For the text-containing cell, return its midpoint in (x, y) coordinate format. 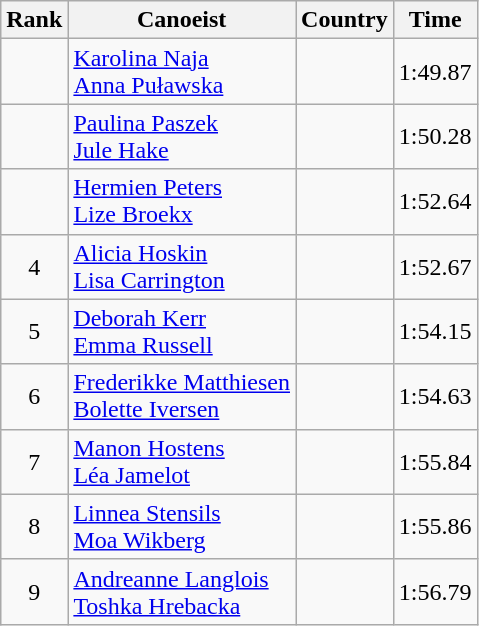
8 (34, 526)
9 (34, 592)
Alicia HoskinLisa Carrington (182, 266)
Rank (34, 20)
5 (34, 332)
1:49.87 (435, 72)
1:55.86 (435, 526)
1:55.84 (435, 462)
Hermien PetersLize Broekx (182, 202)
1:56.79 (435, 592)
1:54.15 (435, 332)
Manon HostensLéa Jamelot (182, 462)
Frederikke MatthiesenBolette Iversen (182, 396)
Paulina PaszekJule Hake (182, 136)
Andreanne LangloisToshka Hrebacka (182, 592)
6 (34, 396)
1:52.67 (435, 266)
4 (34, 266)
Time (435, 20)
7 (34, 462)
1:50.28 (435, 136)
Karolina NajaAnna Puławska (182, 72)
Deborah KerrEmma Russell (182, 332)
Country (345, 20)
Linnea StensilsMoa Wikberg (182, 526)
Canoeist (182, 20)
1:52.64 (435, 202)
1:54.63 (435, 396)
